For the text-containing cell, return its midpoint in [x, y] coordinate format. 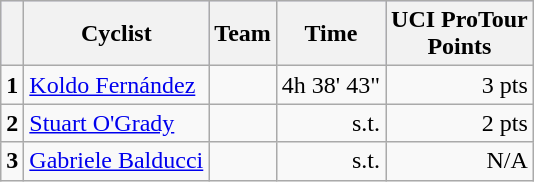
3 pts [460, 85]
2 [12, 123]
N/A [460, 161]
Cyclist [116, 34]
1 [12, 85]
Team [243, 34]
Time [330, 34]
3 [12, 161]
UCI ProTourPoints [460, 34]
4h 38' 43" [330, 85]
Stuart O'Grady [116, 123]
2 pts [460, 123]
Gabriele Balducci [116, 161]
Koldo Fernández [116, 85]
